Return the (X, Y) coordinate for the center point of the cell that contains the specified text.  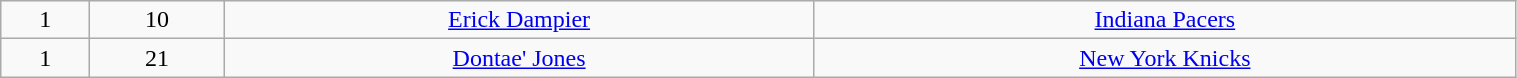
New York Knicks (1165, 58)
Erick Dampier (520, 20)
Dontae' Jones (520, 58)
Indiana Pacers (1165, 20)
10 (158, 20)
21 (158, 58)
